Output the [X, Y] coordinate of the center of the cell containing the given text.  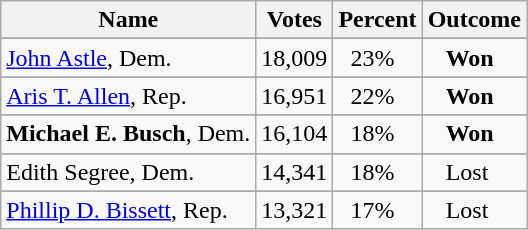
14,341 [294, 172]
Percent [378, 20]
Edith Segree, Dem. [128, 172]
Phillip D. Bissett, Rep. [128, 210]
Michael E. Busch, Dem. [128, 134]
22% [378, 96]
17% [378, 210]
16,104 [294, 134]
18,009 [294, 58]
23% [378, 58]
Aris T. Allen, Rep. [128, 96]
Name [128, 20]
16,951 [294, 96]
Outcome [474, 20]
John Astle, Dem. [128, 58]
13,321 [294, 210]
Votes [294, 20]
